Output the (x, y) coordinate of the center of the cell containing the given text.  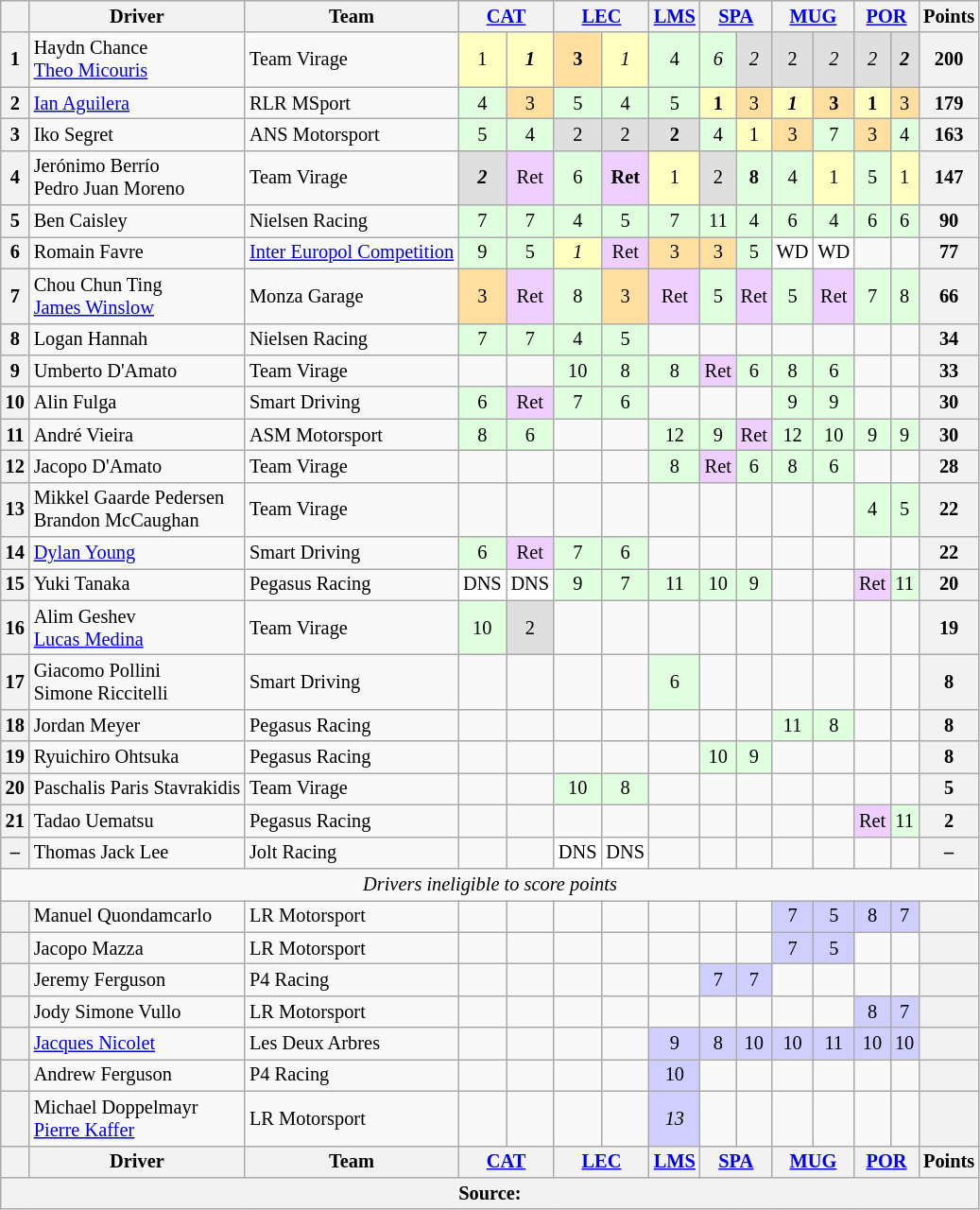
Ryuichiro Ohtsuka (137, 757)
Inter Europol Competition (352, 252)
Jerónimo Berrío Pedro Juan Moreno (137, 178)
Thomas Jack Lee (137, 853)
147 (949, 178)
Jeremy Ferguson (137, 979)
Yuki Tanaka (137, 584)
Tadao Uematsu (137, 821)
21 (15, 821)
ASM Motorsport (352, 435)
90 (949, 221)
André Vieira (137, 435)
Dylan Young (137, 553)
Mikkel Gaarde Pedersen Brandon McCaughan (137, 510)
Jody Simone Vullo (137, 1011)
17 (15, 682)
77 (949, 252)
Jacques Nicolet (137, 1044)
Logan Hannah (137, 339)
Les Deux Arbres (352, 1044)
200 (949, 60)
Ben Caisley (137, 221)
179 (949, 103)
Ian Aguilera (137, 103)
18 (15, 725)
Giacomo Pollini Simone Riccitelli (137, 682)
Monza Garage (352, 296)
Jordan Meyer (137, 725)
15 (15, 584)
Romain Favre (137, 252)
Paschalis Paris Stavrakidis (137, 788)
Andrew Ferguson (137, 1075)
34 (949, 339)
ANS Motorsport (352, 134)
Manuel Quondamcarlo (137, 916)
14 (15, 553)
Umberto D'Amato (137, 371)
163 (949, 134)
Jacopo Mazza (137, 948)
Alim Geshev Lucas Medina (137, 628)
Haydn Chance Theo Micouris (137, 60)
Michael Doppelmayr Pierre Kaffer (137, 1118)
Iko Segret (137, 134)
16 (15, 628)
Chou Chun Ting James Winslow (137, 296)
Source: (490, 1193)
Alin Fulga (137, 403)
33 (949, 371)
28 (949, 466)
66 (949, 296)
Jolt Racing (352, 853)
RLR MSport (352, 103)
Drivers ineligible to score points (490, 884)
Jacopo D'Amato (137, 466)
